Output the (X, Y) coordinate of the center of the cell containing the given text.  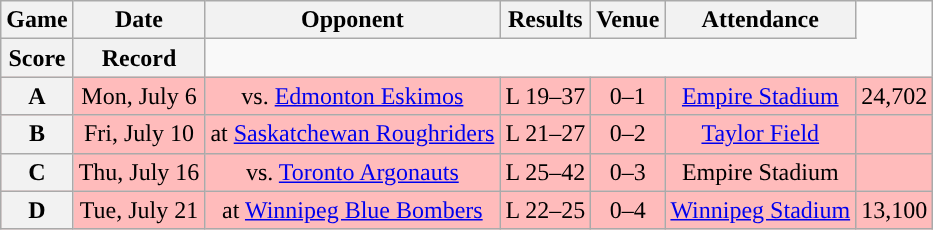
Thu, July 16 (139, 172)
L 25–42 (546, 172)
Tue, July 21 (139, 210)
Mon, July 6 (139, 96)
vs. Edmonton Eskimos (352, 96)
Winnipeg Stadium (760, 210)
Results (546, 20)
Date (139, 20)
0–3 (628, 172)
0–1 (628, 96)
L 22–25 (546, 210)
Record (139, 58)
0–4 (628, 210)
Score (37, 58)
Venue (628, 20)
Attendance (760, 20)
0–2 (628, 134)
at Saskatchewan Roughriders (352, 134)
A (37, 96)
D (37, 210)
Fri, July 10 (139, 134)
13,100 (894, 210)
vs. Toronto Argonauts (352, 172)
L 19–37 (546, 96)
24,702 (894, 96)
L 21–27 (546, 134)
at Winnipeg Blue Bombers (352, 210)
Game (37, 20)
Taylor Field (760, 134)
C (37, 172)
B (37, 134)
Opponent (352, 20)
